Extract the (x, y) coordinate from the center of the cell holding the provided text.  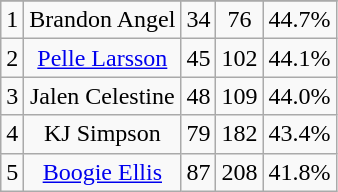
Jalen Celestine (102, 96)
48 (198, 96)
Boogie Ellis (102, 172)
109 (240, 96)
5 (12, 172)
44.0% (300, 96)
Pelle Larsson (102, 58)
2 (12, 58)
76 (240, 20)
1 (12, 20)
102 (240, 58)
43.4% (300, 134)
41.8% (300, 172)
Brandon Angel (102, 20)
KJ Simpson (102, 134)
87 (198, 172)
182 (240, 134)
3 (12, 96)
44.7% (300, 20)
79 (198, 134)
34 (198, 20)
4 (12, 134)
208 (240, 172)
44.1% (300, 58)
45 (198, 58)
